Extract the (X, Y) coordinate from the center of the cell holding the provided text.  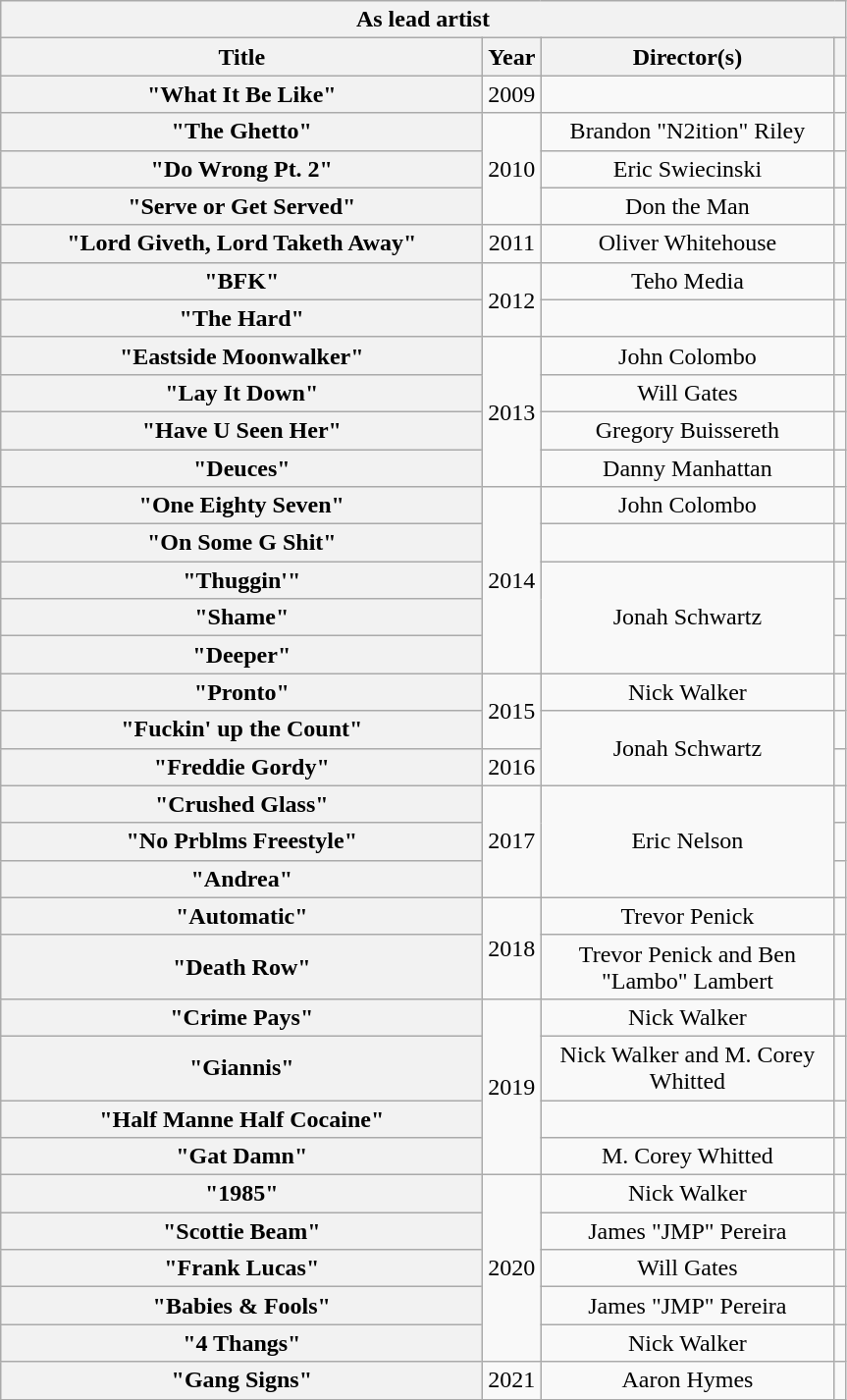
"Crime Pays" (241, 1017)
Teho Media (687, 281)
2019 (512, 1086)
2020 (512, 1268)
Trevor Penick and Ben "Lambo" Lambert (687, 966)
"1985" (241, 1194)
"Scottie Beam" (241, 1231)
"Babies & Fools" (241, 1306)
2013 (512, 411)
"Gang Signs" (241, 1380)
"Crushed Glass" (241, 804)
"Pronto" (241, 692)
Don the Man (687, 206)
"Have U Seen Her" (241, 430)
"Shame" (241, 618)
2016 (512, 767)
Trevor Penick (687, 916)
Eric Swiecinski (687, 169)
2015 (512, 711)
"The Ghetto" (241, 132)
"The Hard" (241, 318)
2012 (512, 299)
"No Prblms Freestyle" (241, 841)
"One Eighty Seven" (241, 506)
2018 (512, 948)
"Serve or Get Served" (241, 206)
"What It Be Like" (241, 94)
2014 (512, 580)
"Gat Damn" (241, 1157)
"Lord Giveth, Lord Taketh Away" (241, 243)
Director(s) (687, 57)
Aaron Hymes (687, 1380)
2011 (512, 243)
Year (512, 57)
"On Some G Shit" (241, 543)
Eric Nelson (687, 841)
Danny Manhattan (687, 468)
2009 (512, 94)
2010 (512, 169)
As lead artist (423, 20)
"Thuggin'" (241, 580)
"Death Row" (241, 966)
Brandon "N2ition" Riley (687, 132)
2021 (512, 1380)
Title (241, 57)
"Freddie Gordy" (241, 767)
"Automatic" (241, 916)
"Deeper" (241, 655)
"Deuces" (241, 468)
2017 (512, 841)
"Half Manne Half Cocaine" (241, 1118)
Nick Walker and M. Corey Whitted (687, 1068)
Oliver Whitehouse (687, 243)
"4 Thangs" (241, 1343)
"Do Wrong Pt. 2" (241, 169)
M. Corey Whitted (687, 1157)
Gregory Buissereth (687, 430)
"Eastside Moonwalker" (241, 355)
"BFK" (241, 281)
"Fuckin' up the Count" (241, 729)
"Lay It Down" (241, 393)
"Frank Lucas" (241, 1268)
"Andrea" (241, 879)
"Giannis" (241, 1068)
